Locate the cell with the specified text and output its (x, y) center coordinate. 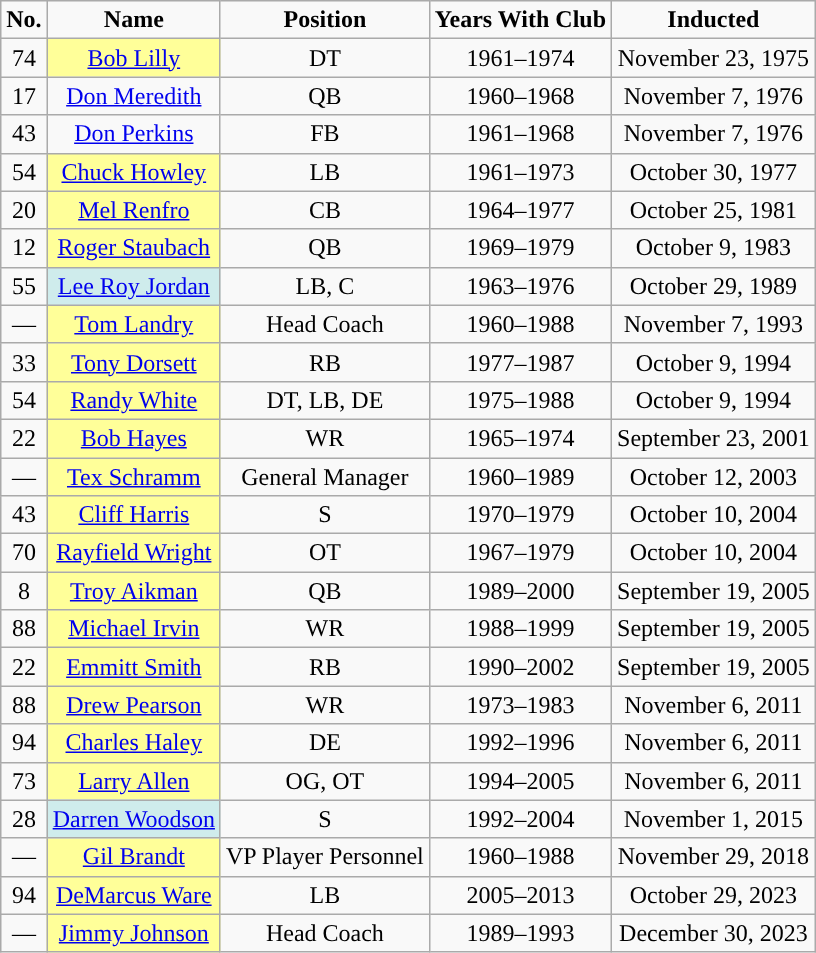
12 (24, 248)
Jimmy Johnson (134, 933)
Troy Aikman (134, 591)
1961–1968 (520, 134)
FB (324, 134)
1960–1989 (520, 477)
Michael Irvin (134, 629)
Cliff Harris (134, 515)
Lee Roy Jordan (134, 286)
1970–1979 (520, 515)
Mel Renfro (134, 210)
Gil Brandt (134, 857)
1963–1976 (520, 286)
1975–1988 (520, 400)
8 (24, 591)
1961–1974 (520, 58)
Emmitt Smith (134, 667)
OT (324, 553)
1967–1979 (520, 553)
73 (24, 781)
LB, C (324, 286)
17 (24, 96)
74 (24, 58)
General Manager (324, 477)
November 7, 1993 (714, 324)
November 23, 1975 (714, 58)
October 29, 2023 (714, 895)
1969–1979 (520, 248)
1965–1974 (520, 438)
November 1, 2015 (714, 819)
Darren Woodson (134, 819)
Bob Lilly (134, 58)
Position (324, 20)
OG, OT (324, 781)
No. (24, 20)
DT, LB, DE (324, 400)
1977–1987 (520, 362)
55 (24, 286)
Rayfield Wright (134, 553)
Charles Haley (134, 743)
1961–1973 (520, 172)
October 29, 1989 (714, 286)
Chuck Howley (134, 172)
DT (324, 58)
Tom Landry (134, 324)
VP Player Personnel (324, 857)
1964–1977 (520, 210)
33 (24, 362)
1994–2005 (520, 781)
28 (24, 819)
DE (324, 743)
October 25, 1981 (714, 210)
1992–1996 (520, 743)
DeMarcus Ware (134, 895)
Tex Schramm (134, 477)
Don Perkins (134, 134)
Larry Allen (134, 781)
Inducted (714, 20)
CB (324, 210)
Name (134, 20)
1960–1968 (520, 96)
Drew Pearson (134, 705)
Don Meredith (134, 96)
Years With Club (520, 20)
70 (24, 553)
2005–2013 (520, 895)
December 30, 2023 (714, 933)
1992–2004 (520, 819)
1988–1999 (520, 629)
October 12, 2003 (714, 477)
September 23, 2001 (714, 438)
Randy White (134, 400)
Tony Dorsett (134, 362)
20 (24, 210)
Roger Staubach (134, 248)
1990–2002 (520, 667)
Bob Hayes (134, 438)
1973–1983 (520, 705)
November 29, 2018 (714, 857)
October 30, 1977 (714, 172)
October 9, 1983 (714, 248)
1989–1993 (520, 933)
1989–2000 (520, 591)
